Extract the [x, y] coordinate from the center of the cell holding the provided text.  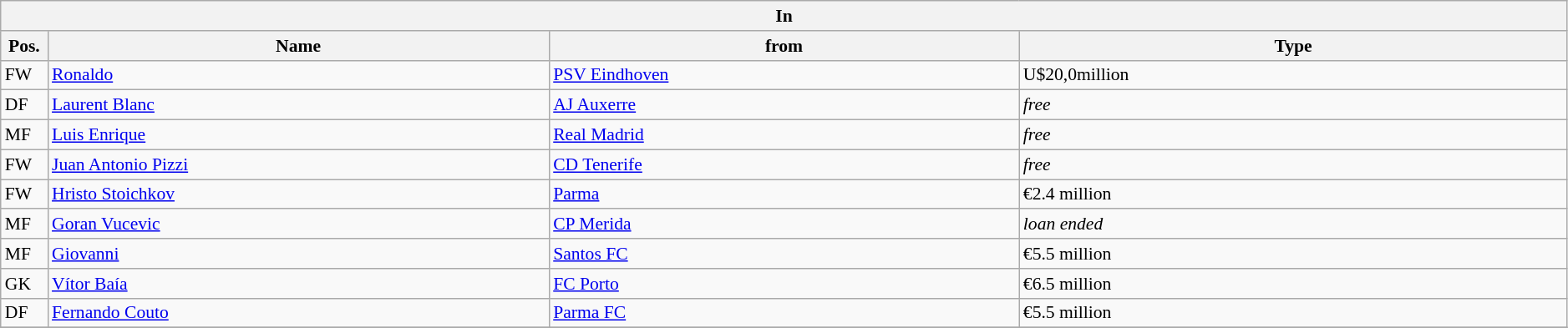
Santos FC [784, 254]
U$20,0million [1293, 75]
AJ Auxerre [784, 105]
Real Madrid [784, 135]
Giovanni [298, 254]
In [784, 16]
Luis Enrique [298, 135]
Ronaldo [298, 75]
€6.5 million [1293, 284]
loan ended [1293, 225]
PSV Eindhoven [784, 75]
Hristo Stoichkov [298, 194]
Juan Antonio Pizzi [298, 164]
Name [298, 46]
Pos. [24, 46]
Goran Vucevic [298, 225]
Vítor Baía [298, 284]
from [784, 46]
Parma FC [784, 313]
Fernando Couto [298, 313]
GK [24, 284]
FC Porto [784, 284]
CP Merida [784, 225]
Parma [784, 194]
Laurent Blanc [298, 105]
€2.4 million [1293, 194]
Type [1293, 46]
CD Tenerife [784, 164]
